Scan for the cell matching the given text and deliver its [x, y] coordinate at center. 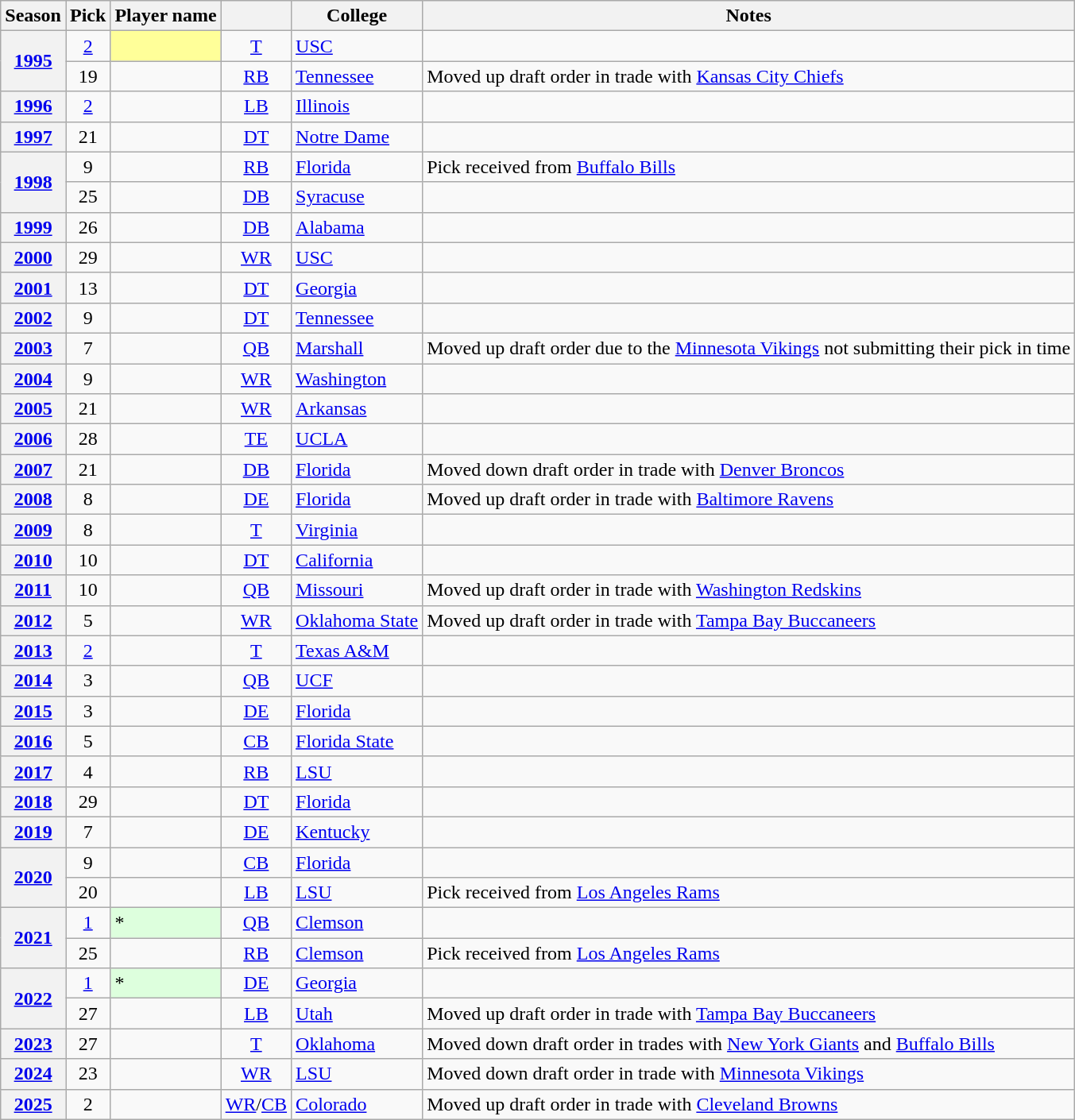
Washington [358, 379]
Illinois [358, 106]
2012 [33, 620]
2019 [33, 832]
Pick received from Buffalo Bills [748, 167]
Colorado [358, 1104]
TE [256, 439]
1997 [33, 137]
Virginia [358, 530]
Season [33, 16]
WR/CB [256, 1104]
Texas A&M [358, 651]
1995 [33, 61]
Kentucky [358, 832]
2011 [33, 590]
2007 [33, 469]
2004 [33, 379]
26 [87, 227]
1999 [33, 227]
19 [87, 76]
2005 [33, 409]
Pick [87, 16]
2023 [33, 1044]
1996 [33, 106]
2001 [33, 288]
UCLA [358, 439]
2003 [33, 348]
Moved up draft order in trade with Cleveland Browns [748, 1104]
1998 [33, 182]
2018 [33, 801]
4 [87, 771]
Utah [358, 1014]
Syracuse [358, 197]
20 [87, 893]
2022 [33, 998]
2009 [33, 530]
2015 [33, 711]
Moved up draft order due to the Minnesota Vikings not submitting their pick in time [748, 348]
California [358, 560]
2021 [33, 938]
Moved down draft order in trades with New York Giants and Buffalo Bills [748, 1044]
2008 [33, 500]
Alabama [358, 227]
Moved up draft order in trade with Baltimore Ravens [748, 500]
2014 [33, 681]
2017 [33, 771]
Moved up draft order in trade with Washington Redskins [748, 590]
23 [87, 1074]
2016 [33, 741]
Florida State [358, 741]
2002 [33, 318]
2025 [33, 1104]
2010 [33, 560]
Oklahoma [358, 1044]
2013 [33, 651]
Missouri [358, 590]
UCF [358, 681]
Notre Dame [358, 137]
Player name [165, 16]
28 [87, 439]
2006 [33, 439]
Moved down draft order in trade with Denver Broncos [748, 469]
College [358, 16]
2024 [33, 1074]
Moved down draft order in trade with Minnesota Vikings [748, 1074]
2020 [33, 877]
13 [87, 288]
Oklahoma State [358, 620]
Marshall [358, 348]
2000 [33, 257]
Moved up draft order in trade with Kansas City Chiefs [748, 76]
Arkansas [358, 409]
Notes [748, 16]
